Return the (X, Y) coordinate for the center point of the cell that contains the specified text.  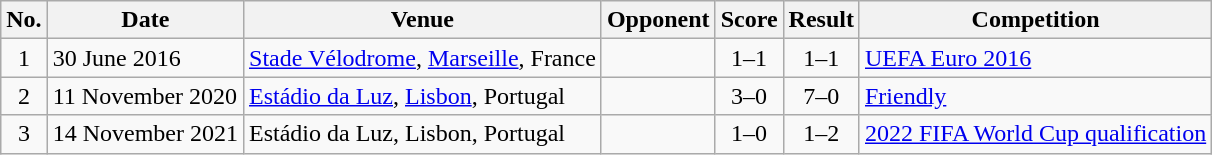
Stade Vélodrome, Marseille, France (423, 58)
11 November 2020 (145, 96)
1–0 (749, 134)
Competition (1035, 20)
Score (749, 20)
30 June 2016 (145, 58)
14 November 2021 (145, 134)
1–2 (821, 134)
7–0 (821, 96)
Friendly (1035, 96)
Opponent (658, 20)
No. (24, 20)
1 (24, 58)
2 (24, 96)
UEFA Euro 2016 (1035, 58)
3–0 (749, 96)
2022 FIFA World Cup qualification (1035, 134)
Date (145, 20)
Result (821, 20)
3 (24, 134)
Venue (423, 20)
